Capture the cell that displays the provided text and extract its [x, y] central coordinate. 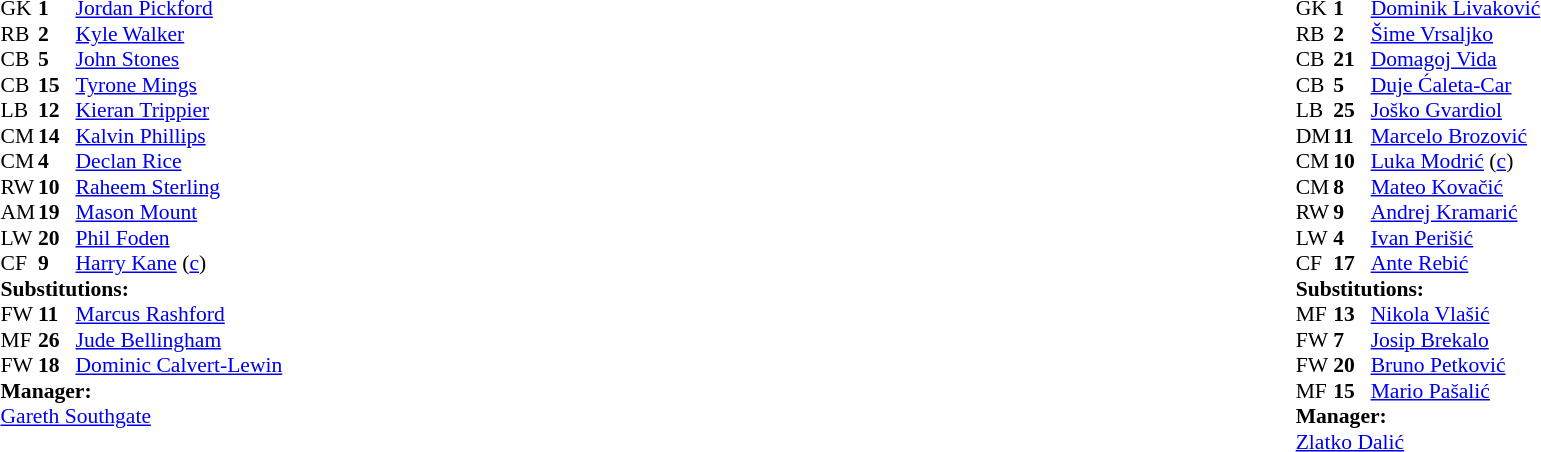
14 [57, 136]
Ante Rebić [1456, 263]
7 [1352, 340]
18 [57, 365]
Tyrone Mings [180, 85]
Duje Ćaleta-Car [1456, 85]
DM [1315, 136]
Ivan Perišić [1456, 238]
19 [57, 213]
Andrej Kramarić [1456, 213]
Kalvin Phillips [180, 136]
21 [1352, 59]
Bruno Petković [1456, 365]
17 [1352, 263]
12 [57, 111]
Nikola Vlašić [1456, 315]
Šime Vrsaljko [1456, 34]
25 [1352, 111]
8 [1352, 187]
Mateo Kovačić [1456, 187]
Mason Mount [180, 213]
Mario Pašalić [1456, 391]
Gareth Southgate [141, 417]
Kieran Trippier [180, 111]
Declan Rice [180, 161]
Domagoj Vida [1456, 59]
Jude Bellingham [180, 340]
Kyle Walker [180, 34]
26 [57, 340]
Josip Brekalo [1456, 340]
Joško Gvardiol [1456, 111]
Phil Foden [180, 238]
AM [19, 213]
Raheem Sterling [180, 187]
Dominic Calvert-Lewin [180, 365]
Harry Kane (c) [180, 263]
13 [1352, 315]
John Stones [180, 59]
Marcelo Brozović [1456, 136]
Marcus Rashford [180, 315]
Luka Modrić (c) [1456, 161]
